Return (X, Y) of the center of cell containing provided text 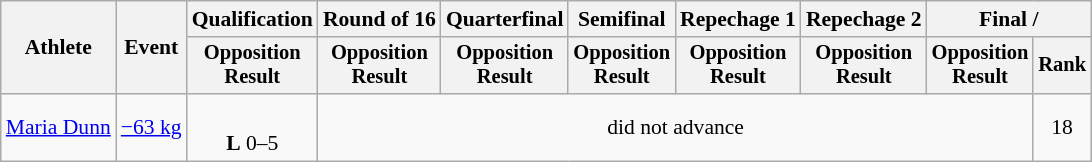
Repechage 2 (864, 19)
Round of 16 (380, 19)
Maria Dunn (58, 128)
did not advance (676, 128)
L 0–5 (252, 128)
Final / (1009, 19)
Event (152, 48)
Repechage 1 (738, 19)
Qualification (252, 19)
Athlete (58, 48)
Semifinal (622, 19)
Rank (1062, 66)
−63 kg (152, 128)
Quarterfinal (505, 19)
18 (1062, 128)
